Output the (x, y) coordinate of the center of the cell containing the given text.  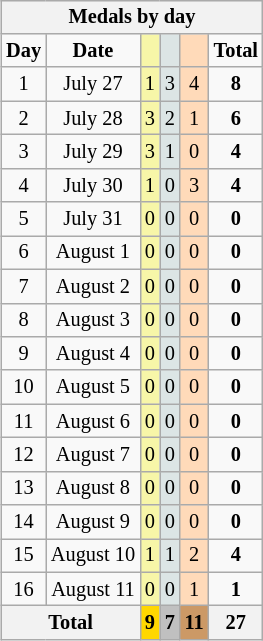
10 (24, 387)
5 (24, 219)
August 4 (93, 354)
13 (24, 488)
August 11 (93, 589)
August 3 (93, 320)
August 10 (93, 556)
August 7 (93, 455)
August 2 (93, 286)
12 (24, 455)
27 (236, 623)
July 30 (93, 185)
August 1 (93, 253)
July 29 (93, 152)
August 6 (93, 421)
August 8 (93, 488)
Medals by day (132, 17)
July 28 (93, 118)
July 31 (93, 219)
16 (24, 589)
July 27 (93, 84)
Date (93, 51)
Day (24, 51)
August 9 (93, 522)
August 5 (93, 387)
15 (24, 556)
14 (24, 522)
